For the text-containing cell, return its midpoint in [X, Y] coordinate format. 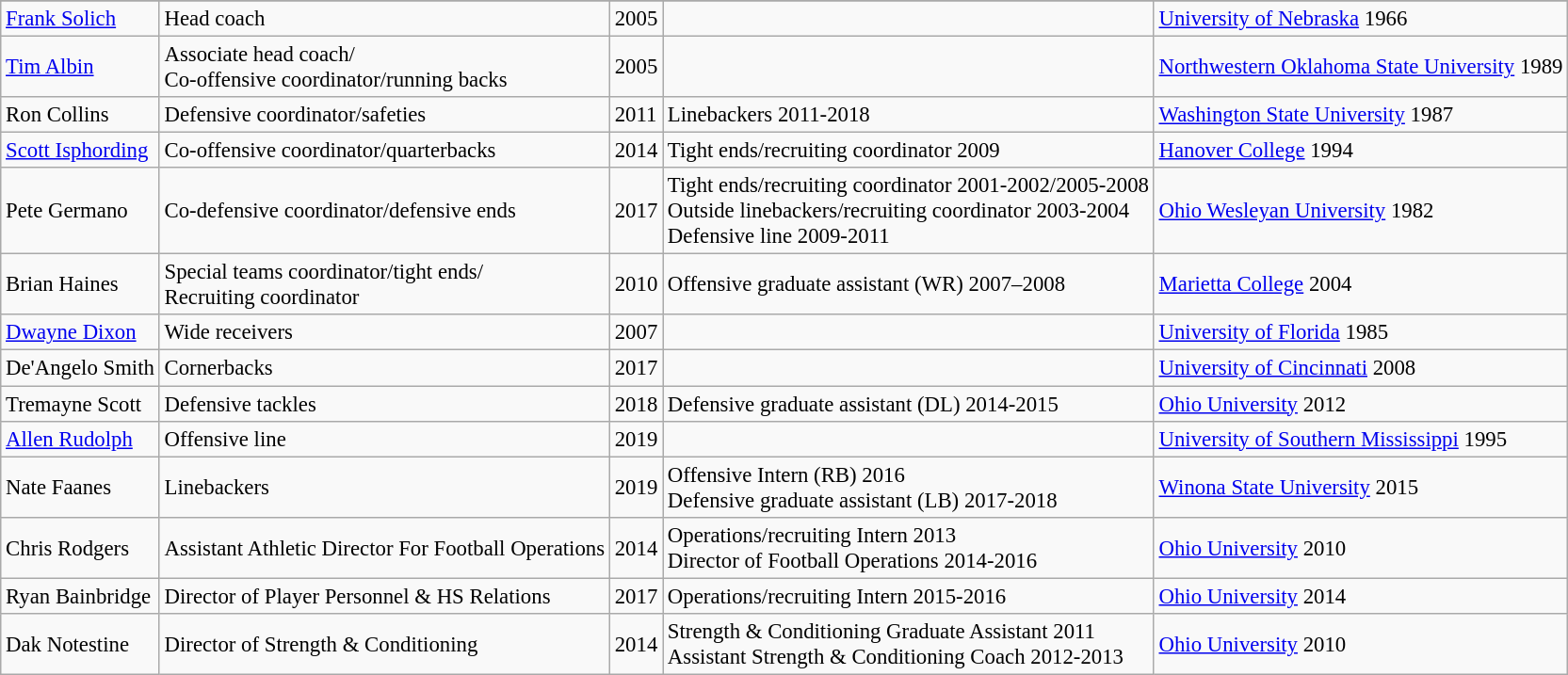
Cornerbacks [384, 368]
Dak Notestine [80, 644]
2007 [636, 332]
Hanover College 1994 [1361, 151]
University of Nebraska 1966 [1361, 19]
Associate head coach/Co-offensive coordinator/running backs [384, 68]
Tight ends/recruiting coordinator 2009 [909, 151]
Defensive tackles [384, 404]
Chris Rodgers [80, 548]
Assistant Athletic Director For Football Operations [384, 548]
Marietta College 2004 [1361, 284]
Pete Germano [80, 211]
Tremayne Scott [80, 404]
De'Angelo Smith [80, 368]
Ohio University 2012 [1361, 404]
Head coach [384, 19]
2011 [636, 115]
Northwestern Oklahoma State University 1989 [1361, 68]
Offensive line [384, 439]
Defensive graduate assistant (DL) 2014-2015 [909, 404]
Winona State University 2015 [1361, 488]
Ohio Wesleyan University 1982 [1361, 211]
Tim Albin [80, 68]
University of Florida 1985 [1361, 332]
2010 [636, 284]
Director of Player Personnel & HS Relations [384, 596]
Wide receivers [384, 332]
Frank Solich [80, 19]
Linebackers 2011-2018 [909, 115]
Ohio University 2014 [1361, 596]
Allen Rudolph [80, 439]
University of Southern Mississippi 1995 [1361, 439]
Defensive coordinator/safeties [384, 115]
Operations/recruiting Intern 2013Director of Football Operations 2014-2016 [909, 548]
Director of Strength & Conditioning [384, 644]
Tight ends/recruiting coordinator 2001-2002/2005-2008Outside linebackers/recruiting coordinator 2003-2004Defensive line 2009-2011 [909, 211]
University of Cincinnati 2008 [1361, 368]
Strength & Conditioning Graduate Assistant 2011Assistant Strength & Conditioning Coach 2012-2013 [909, 644]
Operations/recruiting Intern 2015-2016 [909, 596]
Scott Isphording [80, 151]
Linebackers [384, 488]
Ron Collins [80, 115]
Ryan Bainbridge [80, 596]
Special teams coordinator/tight ends/Recruiting coordinator [384, 284]
Nate Faanes [80, 488]
2018 [636, 404]
Offensive graduate assistant (WR) 2007–2008 [909, 284]
Co-defensive coordinator/defensive ends [384, 211]
Co-offensive coordinator/quarterbacks [384, 151]
Brian Haines [80, 284]
Offensive Intern (RB) 2016Defensive graduate assistant (LB) 2017-2018 [909, 488]
Dwayne Dixon [80, 332]
Washington State University 1987 [1361, 115]
